Determine the (X, Y) coordinate at the center of the cell enclosing the given text.  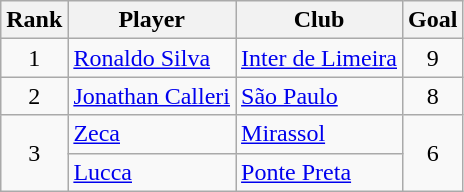
Ronaldo Silva (152, 58)
Lucca (152, 172)
Mirassol (320, 134)
Goal (433, 20)
Club (320, 20)
Jonathan Calleri (152, 96)
Ponte Preta (320, 172)
8 (433, 96)
6 (433, 153)
Zeca (152, 134)
Inter de Limeira (320, 58)
São Paulo (320, 96)
Rank (34, 20)
Player (152, 20)
9 (433, 58)
1 (34, 58)
3 (34, 153)
2 (34, 96)
